Scan for the cell matching the given text and deliver its (x, y) coordinate at center. 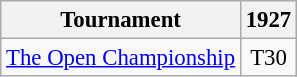
Tournament (121, 20)
1927 (268, 20)
The Open Championship (121, 58)
T30 (268, 58)
